From the cell containing the given text, extract its center point as (X, Y) coordinate. 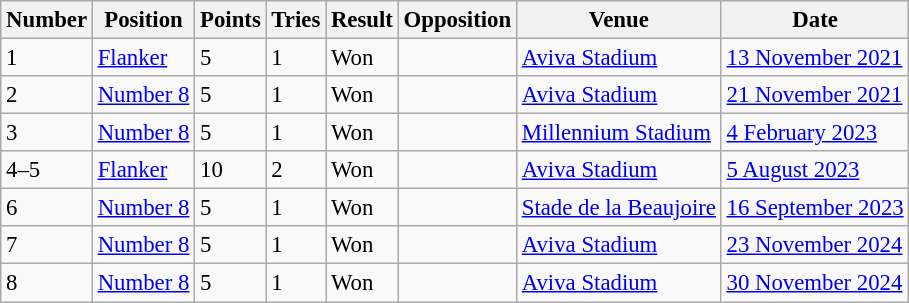
16 September 2023 (815, 208)
Tries (296, 20)
21 November 2021 (815, 95)
6 (47, 208)
30 November 2024 (815, 283)
Result (362, 20)
8 (47, 283)
Stade de la Beaujoire (618, 208)
7 (47, 245)
Points (230, 20)
5 August 2023 (815, 170)
Venue (618, 20)
Number (47, 20)
Millennium Stadium (618, 133)
23 November 2024 (815, 245)
13 November 2021 (815, 58)
10 (230, 170)
4–5 (47, 170)
Date (815, 20)
Opposition (457, 20)
3 (47, 133)
4 February 2023 (815, 133)
Position (143, 20)
